Return the (X, Y) coordinate for the center point of the cell that contains the specified text.  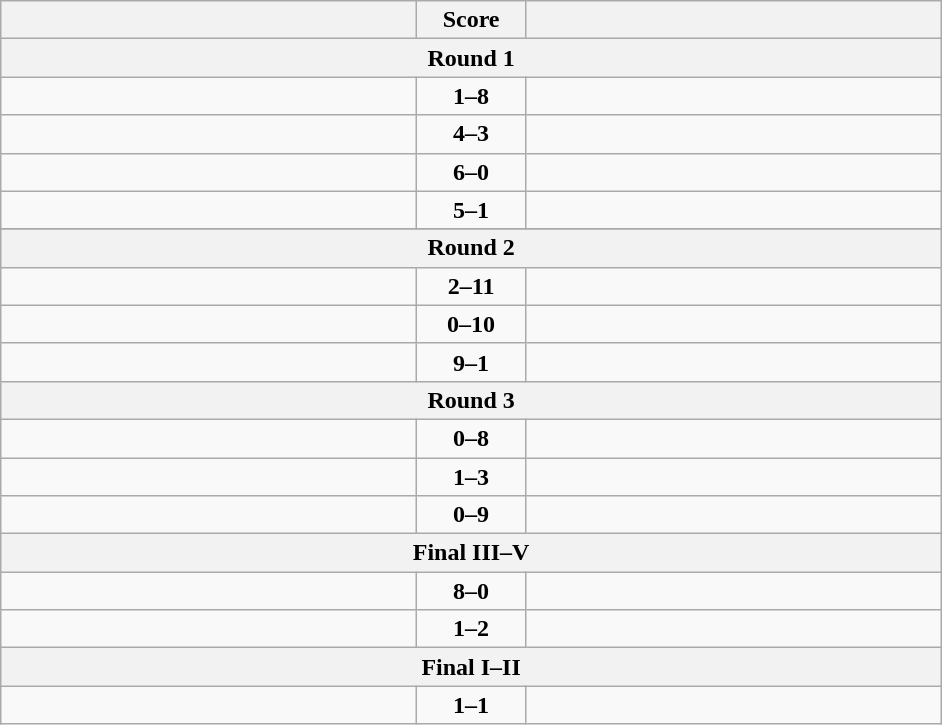
6–0 (472, 172)
1–2 (472, 629)
4–3 (472, 134)
0–8 (472, 438)
Round 3 (472, 400)
1–1 (472, 705)
Final III–V (472, 553)
0–9 (472, 515)
0–10 (472, 324)
Round 1 (472, 58)
1–3 (472, 477)
Score (472, 20)
5–1 (472, 210)
8–0 (472, 591)
Final I–II (472, 667)
9–1 (472, 362)
Round 2 (472, 248)
2–11 (472, 286)
1–8 (472, 96)
